For the text-containing cell, return its midpoint in (X, Y) coordinate format. 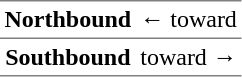
toward → (189, 57)
← toward (189, 20)
Northbound (68, 20)
Southbound (68, 57)
